From the cell containing the given text, extract its center point as (x, y) coordinate. 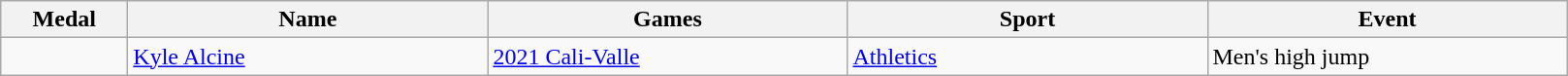
Kyle Alcine (308, 57)
Men's high jump (1387, 57)
Games (667, 19)
Sport (1028, 19)
2021 Cali-Valle (667, 57)
Athletics (1028, 57)
Name (308, 19)
Medal (64, 19)
Event (1387, 19)
